For the text-containing cell, return its midpoint in (X, Y) coordinate format. 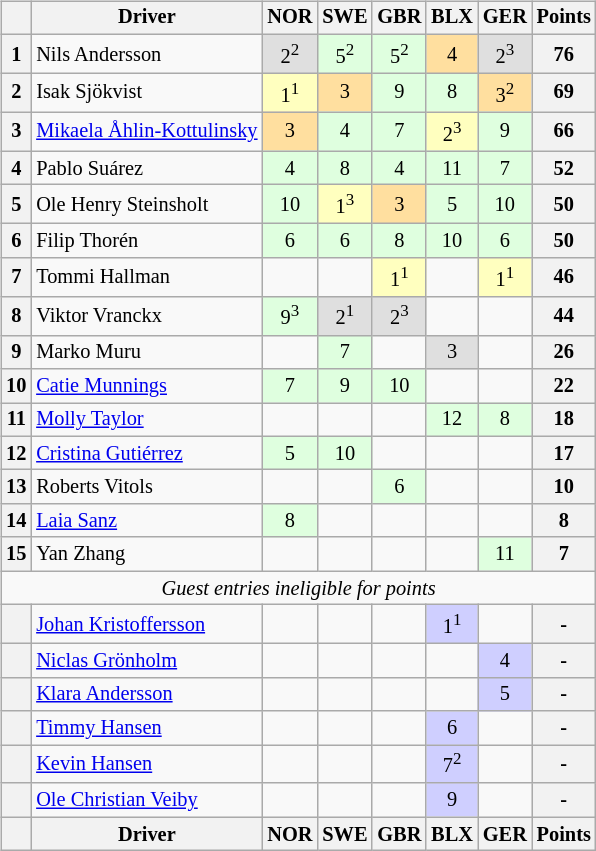
18 (564, 420)
2 (16, 92)
Catie Munnings (146, 386)
14 (16, 521)
Filip Thorén (146, 241)
Laia Sanz (146, 521)
Viktor Vranckx (146, 316)
69 (564, 92)
21 (344, 316)
Timmy Hansen (146, 728)
Pablo Suárez (146, 168)
44 (564, 316)
Yan Zhang (146, 554)
Klara Andersson (146, 694)
Isak Sjökvist (146, 92)
72 (452, 764)
Niclas Grönholm (146, 661)
76 (564, 54)
Marko Muru (146, 352)
Molly Taylor (146, 420)
1 (16, 54)
Mikaela Åhlin-Kottulinsky (146, 132)
Tommi Hallman (146, 276)
Nils Andersson (146, 54)
Guest entries ineligible for points (298, 588)
32 (505, 92)
Roberts Vitols (146, 487)
Johan Kristoffersson (146, 624)
Cristina Gutiérrez (146, 453)
17 (564, 453)
26 (564, 352)
Ole Henry Steinsholt (146, 204)
Ole Christian Veiby (146, 800)
Kevin Hansen (146, 764)
15 (16, 554)
46 (564, 276)
93 (290, 316)
66 (564, 132)
